Search for the cell housing the specified text and yield its (X, Y) center coordinate. 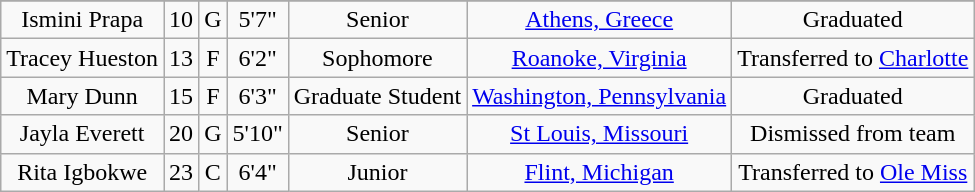
5'7" (258, 20)
10 (182, 20)
13 (182, 58)
Transferred to Ole Miss (853, 172)
St Louis, Missouri (600, 134)
Roanoke, Virginia (600, 58)
Flint, Michigan (600, 172)
Athens, Greece (600, 20)
Dismissed from team (853, 134)
6'2" (258, 58)
Transferred to Charlotte (853, 58)
15 (182, 96)
Jayla Everett (82, 134)
Rita Igbokwe (82, 172)
Tracey Hueston (82, 58)
23 (182, 172)
Sophomore (377, 58)
6'3" (258, 96)
6'4" (258, 172)
5'10" (258, 134)
Junior (377, 172)
Graduate Student (377, 96)
20 (182, 134)
Ismini Prapa (82, 20)
Washington, Pennsylvania (600, 96)
C (213, 172)
Mary Dunn (82, 96)
